Search for the cell housing the specified text and yield its [X, Y] center coordinate. 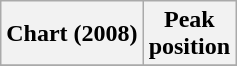
Peakposition [189, 34]
Chart (2008) [72, 34]
